Output the [x, y] coordinate of the center of the cell containing the given text.  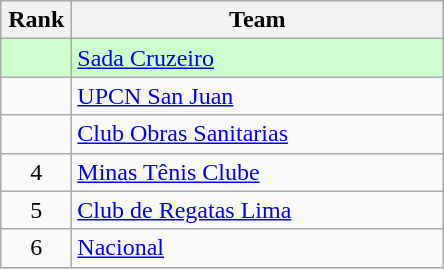
Club de Regatas Lima [258, 210]
5 [36, 210]
Team [258, 20]
Minas Tênis Clube [258, 172]
Rank [36, 20]
Sada Cruzeiro [258, 58]
Club Obras Sanitarias [258, 134]
UPCN San Juan [258, 96]
6 [36, 248]
Nacional [258, 248]
4 [36, 172]
